Capture the cell that displays the provided text and extract its [X, Y] central coordinate. 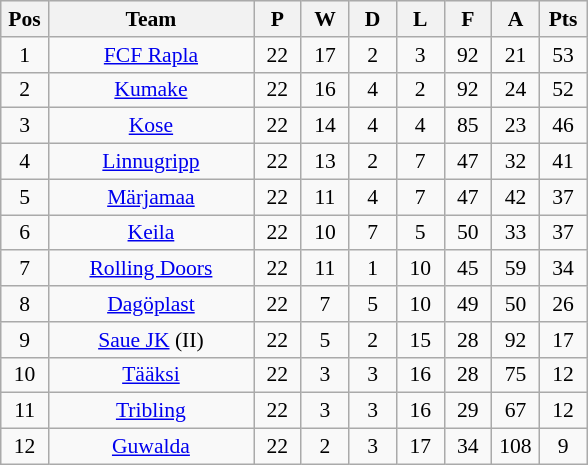
6 [25, 233]
Keila [150, 233]
41 [563, 162]
Linnugripp [150, 162]
P [278, 19]
24 [516, 90]
Dagöplast [150, 304]
59 [516, 269]
49 [468, 304]
42 [516, 197]
29 [468, 411]
Rolling Doors [150, 269]
23 [516, 126]
45 [468, 269]
Pts [563, 19]
46 [563, 126]
13 [325, 162]
Team [150, 19]
33 [516, 233]
108 [516, 447]
85 [468, 126]
14 [325, 126]
21 [516, 55]
Kumake [150, 90]
26 [563, 304]
Kose [150, 126]
Saue JK (II) [150, 340]
L [420, 19]
75 [516, 375]
53 [563, 55]
8 [25, 304]
W [325, 19]
FCF Rapla [150, 55]
Pos [25, 19]
52 [563, 90]
Tääksi [150, 375]
67 [516, 411]
A [516, 19]
F [468, 19]
Tribling [150, 411]
Märjamaa [150, 197]
15 [420, 340]
D [373, 19]
32 [516, 162]
Guwalda [150, 447]
